Locate the cell with the specified text and output its [x, y] center coordinate. 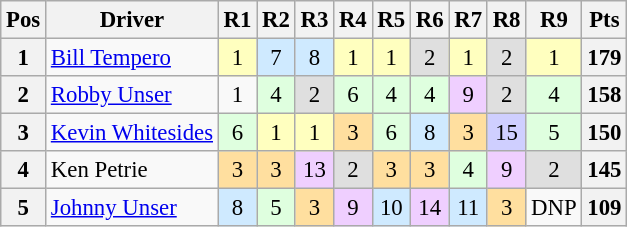
109 [604, 208]
R5 [391, 20]
7 [276, 58]
Robby Unser [132, 95]
R1 [237, 20]
Johnny Unser [132, 208]
R2 [276, 20]
DNP [554, 208]
Bill Tempero [132, 58]
R8 [506, 20]
R6 [429, 20]
10 [391, 208]
15 [506, 133]
14 [429, 208]
11 [468, 208]
Kevin Whitesides [132, 133]
Pts [604, 20]
Driver [132, 20]
13 [314, 170]
R4 [353, 20]
150 [604, 133]
R3 [314, 20]
145 [604, 170]
R7 [468, 20]
Ken Petrie [132, 170]
158 [604, 95]
179 [604, 58]
R9 [554, 20]
Pos [24, 20]
